From the cell containing the given text, extract its center point as [X, Y] coordinate. 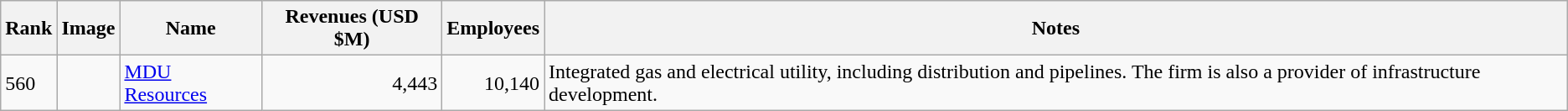
MDU Resources [191, 82]
Rank [28, 29]
Image [89, 29]
Revenues (USD $M) [352, 29]
560 [28, 82]
Name [191, 29]
10,140 [493, 82]
Integrated gas and electrical utility, including distribution and pipelines. The firm is also a provider of infrastructure development. [1056, 82]
Notes [1056, 29]
4,443 [352, 82]
Employees [493, 29]
